Determine the (X, Y) coordinate at the center of the cell enclosing the given text.  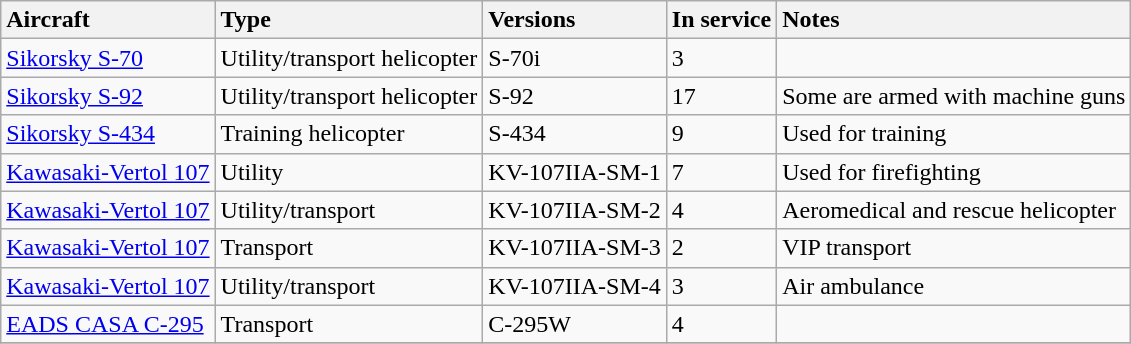
2 (721, 248)
Sikorsky S-92 (108, 96)
KV-107IIA-SM-2 (575, 210)
S-92 (575, 96)
KV-107IIA-SM-3 (575, 248)
Notes (954, 20)
Air ambulance (954, 286)
VIP transport (954, 248)
Versions (575, 20)
In service (721, 20)
Sikorsky S-70 (108, 58)
Type (349, 20)
Utility (349, 172)
17 (721, 96)
Training helicopter (349, 134)
KV-107IIA-SM-1 (575, 172)
KV-107IIA-SM-4 (575, 286)
7 (721, 172)
Some are armed with machine guns (954, 96)
S-434 (575, 134)
Used for training (954, 134)
Aeromedical and rescue helicopter (954, 210)
9 (721, 134)
Used for firefighting (954, 172)
S-70i (575, 58)
Aircraft (108, 20)
C-295W (575, 324)
EADS CASA C-295 (108, 324)
Sikorsky S-434 (108, 134)
